Search for the cell housing the specified text and yield its (x, y) center coordinate. 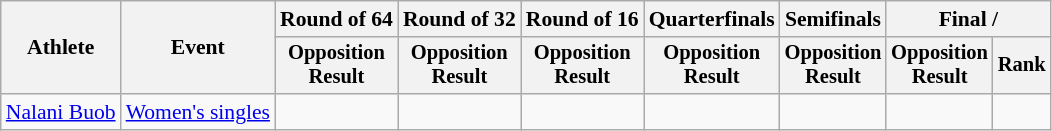
Women's singles (198, 112)
Round of 16 (582, 19)
Nalani Buob (61, 112)
Round of 32 (460, 19)
Quarterfinals (712, 19)
Athlete (61, 48)
Event (198, 48)
Semifinals (834, 19)
Final / (968, 19)
Rank (1022, 66)
Round of 64 (336, 19)
